Return the (X, Y) coordinate for the center point of the cell that contains the specified text.  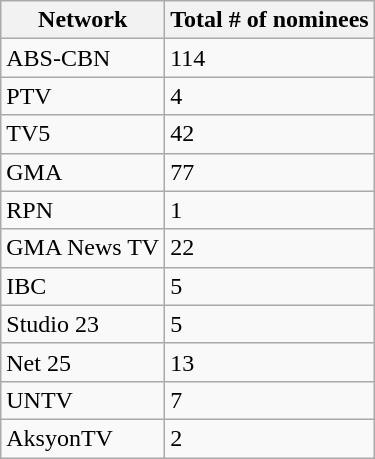
AksyonTV (83, 438)
PTV (83, 96)
RPN (83, 210)
Network (83, 20)
TV5 (83, 134)
42 (270, 134)
IBC (83, 286)
2 (270, 438)
4 (270, 96)
114 (270, 58)
1 (270, 210)
Total # of nominees (270, 20)
13 (270, 362)
Net 25 (83, 362)
GMA News TV (83, 248)
Studio 23 (83, 324)
22 (270, 248)
77 (270, 172)
GMA (83, 172)
7 (270, 400)
ABS-CBN (83, 58)
UNTV (83, 400)
